Determine the (X, Y) coordinate at the center of the cell enclosing the given text.  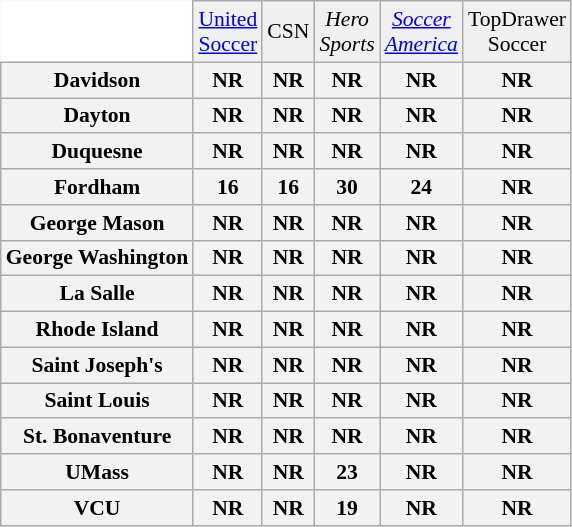
Fordham (98, 187)
George Mason (98, 223)
George Washington (98, 258)
HeroSports (346, 32)
VCU (98, 508)
St. Bonaventure (98, 437)
TopDrawerSoccer (517, 32)
CSN (288, 32)
Davidson (98, 80)
Saint Louis (98, 401)
Rhode Island (98, 330)
30 (346, 187)
UnitedSoccer (228, 32)
La Salle (98, 294)
Duquesne (98, 152)
23 (346, 472)
Saint Joseph's (98, 365)
UMass (98, 472)
19 (346, 508)
Dayton (98, 116)
24 (422, 187)
SoccerAmerica (422, 32)
